Search for the cell housing the specified text and yield its (X, Y) center coordinate. 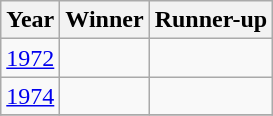
1972 (30, 58)
Winner (104, 20)
Runner-up (211, 20)
Year (30, 20)
1974 (30, 96)
